Provide the (x, y) coordinate of the cell's center where the given text is located.  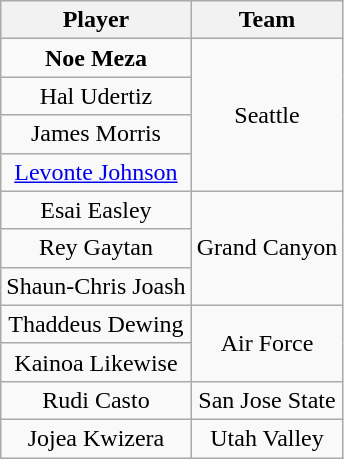
Noe Meza (96, 58)
Esai Easley (96, 210)
Thaddeus Dewing (96, 324)
Grand Canyon (267, 248)
Seattle (267, 115)
Kainoa Likewise (96, 362)
Rey Gaytan (96, 248)
Shaun-Chris Joash (96, 286)
Team (267, 20)
James Morris (96, 134)
San Jose State (267, 400)
Jojea Kwizera (96, 438)
Levonte Johnson (96, 172)
Air Force (267, 343)
Utah Valley (267, 438)
Player (96, 20)
Rudi Casto (96, 400)
Hal Udertiz (96, 96)
